Output the [X, Y] coordinate of the center of the cell containing the given text.  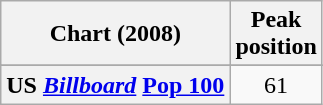
Chart (2008) [116, 34]
61 [276, 85]
US Billboard Pop 100 [116, 85]
Peakposition [276, 34]
